Output the [X, Y] coordinate of the center of the cell containing the given text.  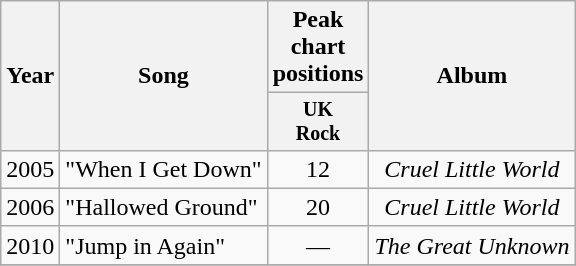
Song [164, 76]
— [318, 245]
12 [318, 169]
2010 [30, 245]
Peak chart positions [318, 47]
"Jump in Again" [164, 245]
Year [30, 76]
"When I Get Down" [164, 169]
2006 [30, 207]
2005 [30, 169]
20 [318, 207]
Album [472, 76]
UK Rock [318, 122]
"Hallowed Ground" [164, 207]
The Great Unknown [472, 245]
